Capture the cell that displays the provided text and extract its (X, Y) central coordinate. 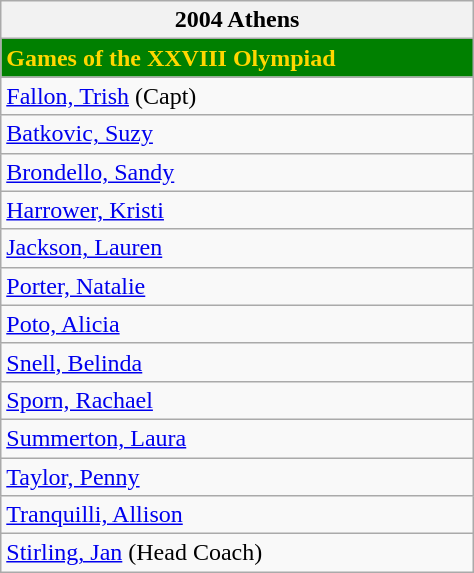
Taylor, Penny (237, 477)
2004 Athens (237, 20)
Tranquilli, Allison (237, 515)
Batkovic, Suzy (237, 134)
Porter, Natalie (237, 286)
Snell, Belinda (237, 362)
Fallon, Trish (Capt) (237, 96)
Stirling, Jan (Head Coach) (237, 553)
Games of the XXVIII Olympiad (237, 58)
Jackson, Lauren (237, 248)
Summerton, Laura (237, 438)
Poto, Alicia (237, 324)
Harrower, Kristi (237, 210)
Brondello, Sandy (237, 172)
Sporn, Rachael (237, 400)
